Provide the [X, Y] coordinate of the cell's center where the given text is located.  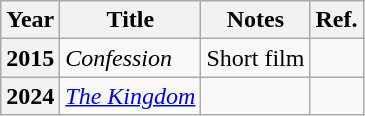
Title [130, 20]
Confession [130, 58]
2015 [30, 58]
Ref. [336, 20]
Year [30, 20]
The Kingdom [130, 96]
Short film [256, 58]
2024 [30, 96]
Notes [256, 20]
